Return the [x, y] coordinate for the center point of the cell that contains the specified text.  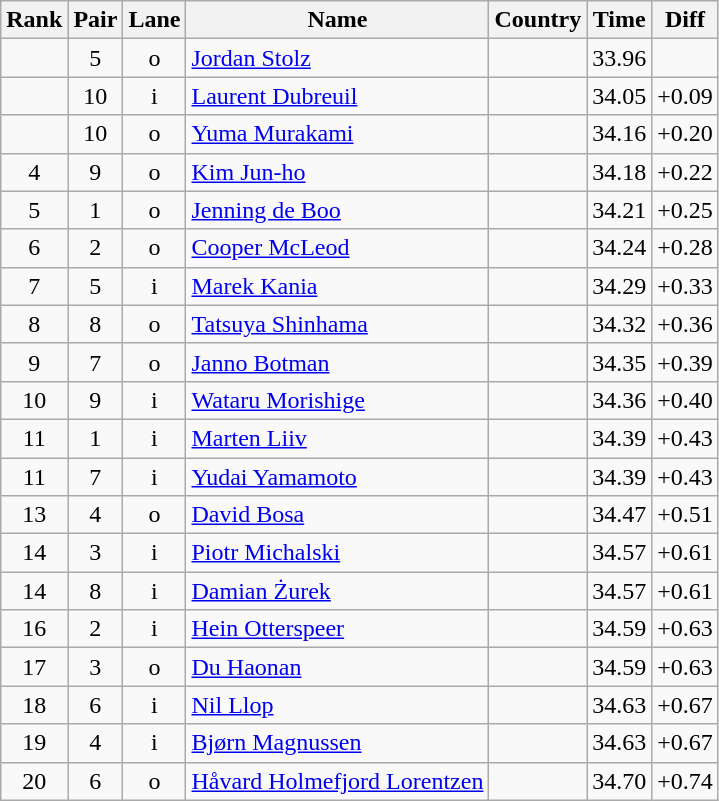
34.70 [620, 781]
20 [34, 781]
Jordan Stolz [338, 58]
34.21 [620, 210]
Damian Żurek [338, 591]
Marek Kania [338, 286]
Nil Llop [338, 705]
Laurent Dubreuil [338, 96]
Yudai Yamamoto [338, 477]
34.47 [620, 515]
Wataru Morishige [338, 400]
34.36 [620, 400]
+0.74 [686, 781]
34.05 [620, 96]
+0.33 [686, 286]
34.24 [620, 248]
Yuma Murakami [338, 134]
+0.40 [686, 400]
Bjørn Magnussen [338, 743]
+0.36 [686, 324]
34.16 [620, 134]
33.96 [620, 58]
34.18 [620, 172]
+0.39 [686, 362]
19 [34, 743]
+0.22 [686, 172]
Time [620, 20]
Janno Botman [338, 362]
34.29 [620, 286]
Jenning de Boo [338, 210]
Diff [686, 20]
16 [34, 629]
Tatsuya Shinhama [338, 324]
17 [34, 667]
Pair [96, 20]
Kim Jun-ho [338, 172]
+0.09 [686, 96]
+0.28 [686, 248]
Du Haonan [338, 667]
David Bosa [338, 515]
34.35 [620, 362]
Lane [154, 20]
18 [34, 705]
Name [338, 20]
Marten Liiv [338, 438]
Håvard Holmefjord Lorentzen [338, 781]
Country [538, 20]
Hein Otterspeer [338, 629]
+0.51 [686, 515]
13 [34, 515]
Piotr Michalski [338, 553]
34.32 [620, 324]
Cooper McLeod [338, 248]
Rank [34, 20]
+0.20 [686, 134]
+0.25 [686, 210]
